Output the (X, Y) coordinate of the center of the cell containing the given text.  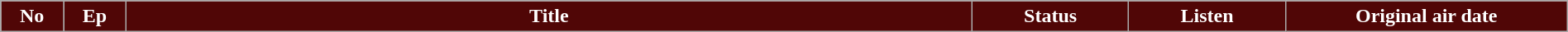
Original air date (1426, 16)
Ep (95, 16)
Listen (1207, 16)
Title (549, 16)
No (32, 16)
Status (1050, 16)
